Output the [x, y] coordinate of the center of the cell containing the given text.  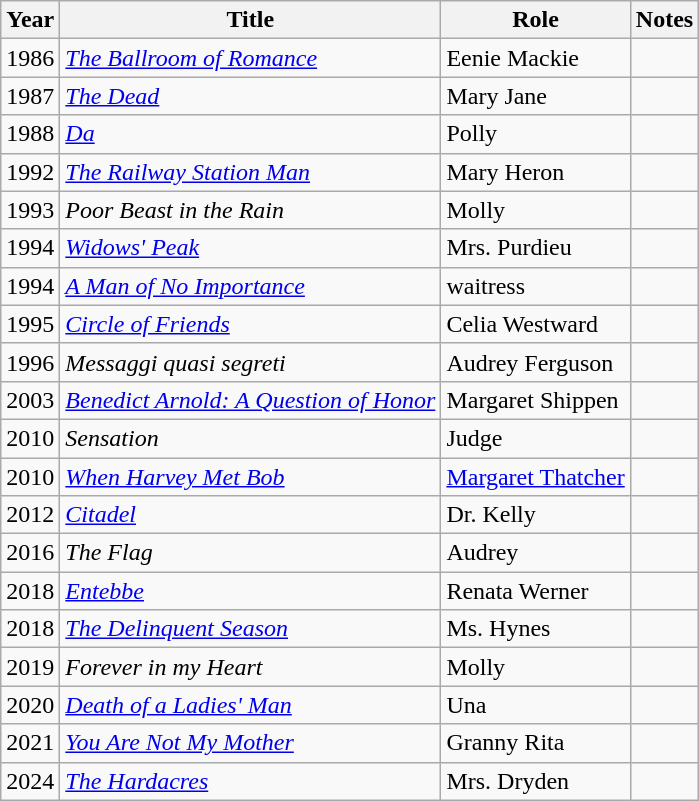
Dr. Kelly [536, 515]
2003 [30, 400]
Mrs. Dryden [536, 781]
Da [250, 134]
1995 [30, 324]
Year [30, 20]
1993 [30, 210]
Margaret Shippen [536, 400]
Poor Beast in the Rain [250, 210]
Notes [664, 20]
Audrey [536, 553]
The Flag [250, 553]
2024 [30, 781]
Audrey Ferguson [536, 362]
Renata Werner [536, 591]
Mrs. Purdieu [536, 248]
Benedict Arnold: A Question of Honor [250, 400]
1996 [30, 362]
Death of a Ladies' Man [250, 705]
Mary Heron [536, 172]
When Harvey Met Bob [250, 477]
1988 [30, 134]
1987 [30, 96]
Entebbe [250, 591]
2020 [30, 705]
1992 [30, 172]
2016 [30, 553]
Ms. Hynes [536, 629]
The Railway Station Man [250, 172]
Citadel [250, 515]
The Ballroom of Romance [250, 58]
1986 [30, 58]
You Are Not My Mother [250, 743]
The Delinquent Season [250, 629]
Polly [536, 134]
2021 [30, 743]
waitress [536, 286]
Forever in my Heart [250, 667]
Una [536, 705]
Mary Jane [536, 96]
Title [250, 20]
Role [536, 20]
The Dead [250, 96]
Widows' Peak [250, 248]
Margaret Thatcher [536, 477]
Eenie Mackie [536, 58]
The Hardacres [250, 781]
Granny Rita [536, 743]
2012 [30, 515]
Sensation [250, 438]
Messaggi quasi segreti [250, 362]
2019 [30, 667]
Judge [536, 438]
Circle of Friends [250, 324]
A Man of No Importance [250, 286]
Celia Westward [536, 324]
